Determine the [X, Y] coordinate at the center of the cell enclosing the given text.  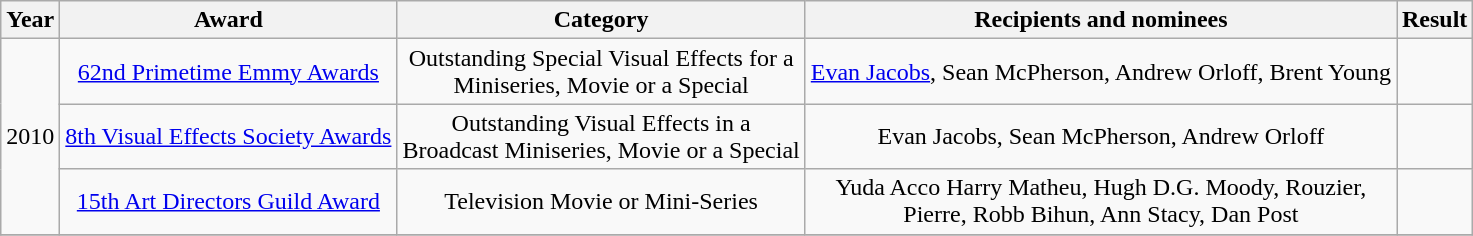
8th Visual Effects Society Awards [228, 136]
Television Movie or Mini-Series [601, 202]
Year [30, 20]
Award [228, 20]
15th Art Directors Guild Award [228, 202]
Recipients and nominees [1100, 20]
Category [601, 20]
Result [1434, 20]
Yuda Acco Harry Matheu, Hugh D.G. Moody, Rouzier,Pierre, Robb Bihun, Ann Stacy, Dan Post [1100, 202]
Outstanding Visual Effects in aBroadcast Miniseries, Movie or a Special [601, 136]
2010 [30, 136]
Evan Jacobs, Sean McPherson, Andrew Orloff [1100, 136]
62nd Primetime Emmy Awards [228, 72]
Evan Jacobs, Sean McPherson, Andrew Orloff, Brent Young [1100, 72]
Outstanding Special Visual Effects for aMiniseries, Movie or a Special [601, 72]
